Find where the given text appears and provide that cell's center as [x, y] coordinate. 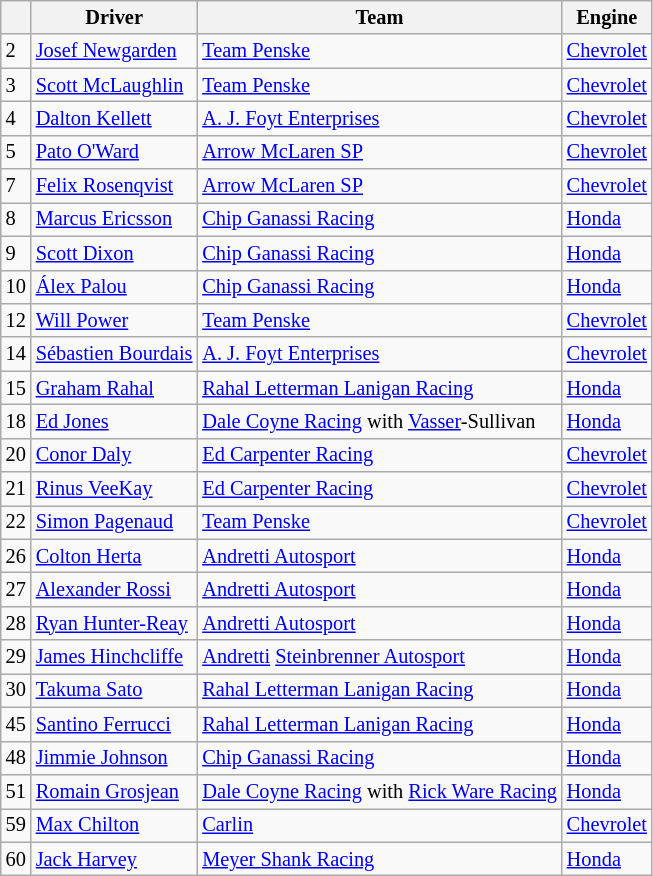
18 [16, 421]
7 [16, 186]
Conor Daly [114, 455]
29 [16, 657]
Team [379, 17]
Pato O'Ward [114, 152]
3 [16, 85]
45 [16, 724]
Dalton Kellett [114, 118]
Ed Jones [114, 421]
12 [16, 320]
Romain Grosjean [114, 791]
10 [16, 287]
Jimmie Johnson [114, 758]
Santino Ferrucci [114, 724]
15 [16, 388]
Jack Harvey [114, 859]
Sébastien Bourdais [114, 354]
21 [16, 489]
27 [16, 589]
Marcus Ericsson [114, 219]
4 [16, 118]
20 [16, 455]
Scott Dixon [114, 253]
Takuma Sato [114, 690]
59 [16, 825]
5 [16, 152]
Dale Coyne Racing with Vasser-Sullivan [379, 421]
Dale Coyne Racing with Rick Ware Racing [379, 791]
Simon Pagenaud [114, 522]
Max Chilton [114, 825]
Carlin [379, 825]
28 [16, 623]
Colton Herta [114, 556]
Graham Rahal [114, 388]
60 [16, 859]
Felix Rosenqvist [114, 186]
30 [16, 690]
14 [16, 354]
48 [16, 758]
Will Power [114, 320]
Andretti Steinbrenner Autosport [379, 657]
Alexander Rossi [114, 589]
Álex Palou [114, 287]
Engine [607, 17]
22 [16, 522]
26 [16, 556]
Driver [114, 17]
Ryan Hunter-Reay [114, 623]
James Hinchcliffe [114, 657]
2 [16, 51]
Josef Newgarden [114, 51]
Meyer Shank Racing [379, 859]
51 [16, 791]
Scott McLaughlin [114, 85]
9 [16, 253]
Rinus VeeKay [114, 489]
8 [16, 219]
